Pinpoint the cell where the given text exists, returning its (X, Y) midpoint coordinate. 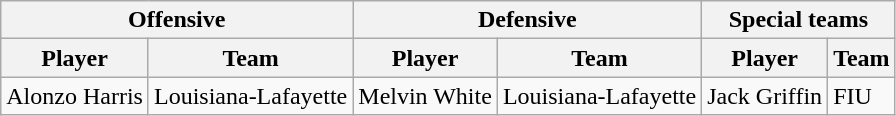
FIU (862, 96)
Alonzo Harris (75, 96)
Special teams (798, 20)
Jack Griffin (765, 96)
Offensive (177, 20)
Melvin White (426, 96)
Defensive (528, 20)
